Locate the cell with the specified text and output its (X, Y) center coordinate. 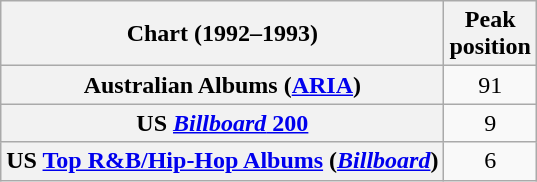
US Billboard 200 (222, 123)
Peak position (490, 34)
Australian Albums (ARIA) (222, 85)
9 (490, 123)
Chart (1992–1993) (222, 34)
6 (490, 161)
91 (490, 85)
US Top R&B/Hip-Hop Albums (Billboard) (222, 161)
